Scan for the cell matching the given text and deliver its [X, Y] coordinate at center. 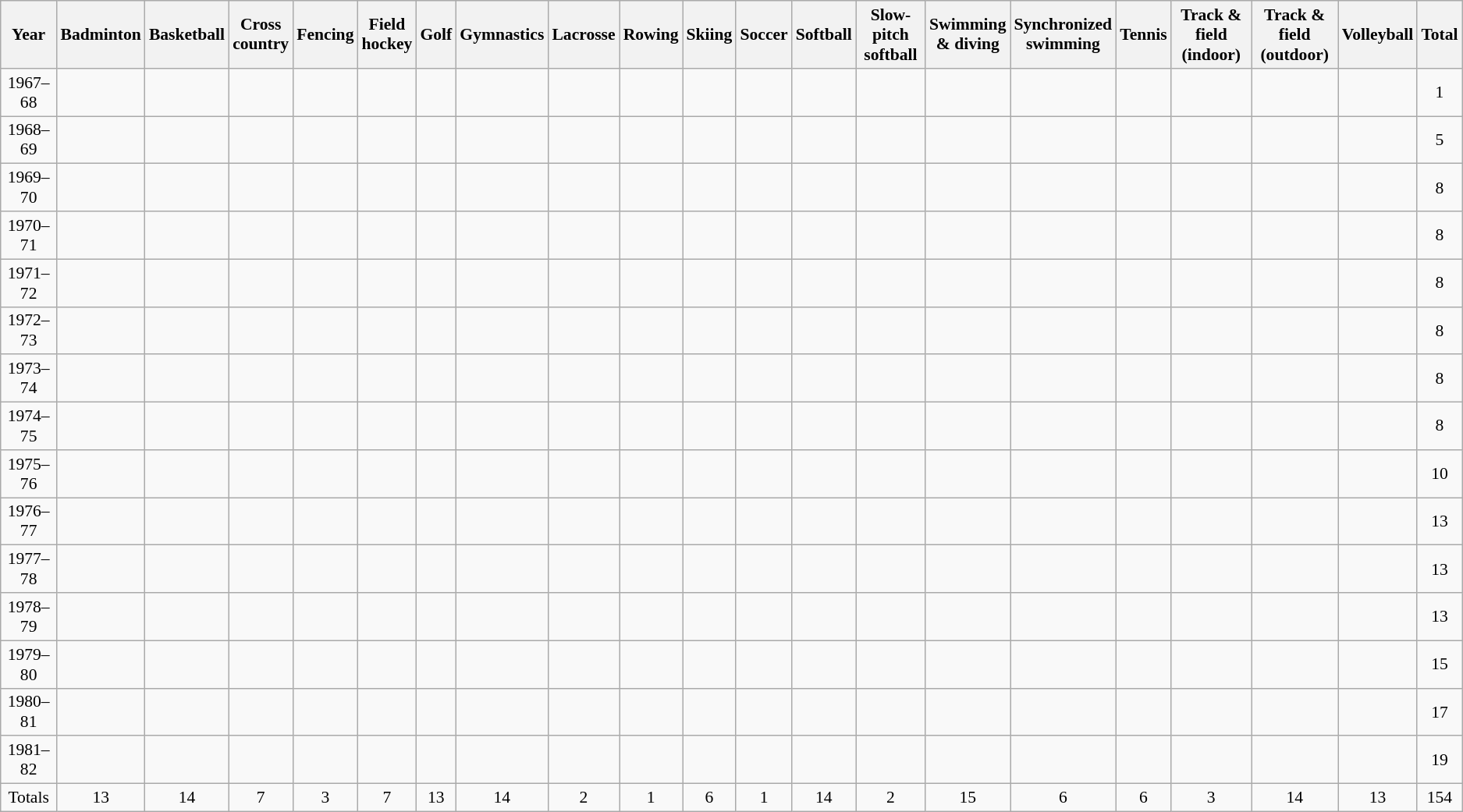
Slow-pitchsoftball [891, 34]
Fencing [325, 34]
1972–73 [29, 331]
Track & field(indoor) [1211, 34]
Gymnastics [502, 34]
5 [1439, 140]
1979–80 [29, 665]
Crosscountry [261, 34]
Softball [824, 34]
1970–71 [29, 236]
10 [1439, 474]
1975–76 [29, 474]
Skiing [710, 34]
1973–74 [29, 379]
Volleyball [1378, 34]
Badminton [101, 34]
1980–81 [29, 711]
Fieldhockey [387, 34]
1976–77 [29, 521]
1968–69 [29, 140]
Totals [29, 798]
17 [1439, 711]
Total [1439, 34]
154 [1439, 798]
19 [1439, 760]
Year [29, 34]
Swimming& diving [968, 34]
1977–78 [29, 569]
Track & field(outdoor) [1295, 34]
1974–75 [29, 426]
Lacrosse [584, 34]
Rowing [651, 34]
Soccer [763, 34]
1981–82 [29, 760]
Tennis [1144, 34]
1978–79 [29, 616]
Synchronizedswimming [1063, 34]
Golf [435, 34]
1969–70 [29, 187]
1971–72 [29, 282]
Basketball [187, 34]
1967–68 [29, 92]
